Locate the cell with the specified text and output its [x, y] center coordinate. 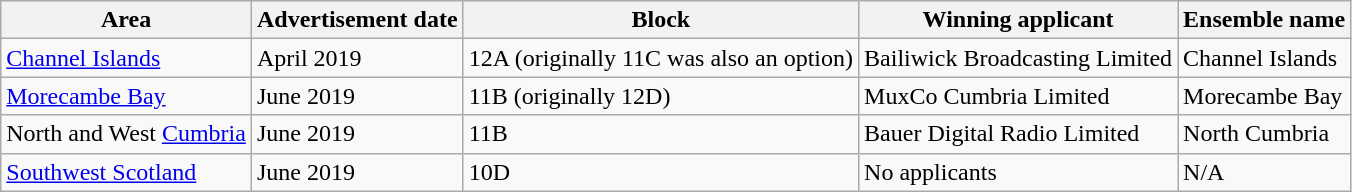
Bauer Digital Radio Limited [1018, 134]
Advertisement date [357, 20]
MuxCo Cumbria Limited [1018, 96]
11B (originally 12D) [660, 96]
Bailiwick Broadcasting Limited [1018, 58]
Winning applicant [1018, 20]
12A (originally 11C was also an option) [660, 58]
April 2019 [357, 58]
10D [660, 172]
North Cumbria [1264, 134]
Southwest Scotland [126, 172]
Area [126, 20]
No applicants [1018, 172]
N/A [1264, 172]
11B [660, 134]
North and West Cumbria [126, 134]
Block [660, 20]
Ensemble name [1264, 20]
